Locate the cell with the specified text and output its [x, y] center coordinate. 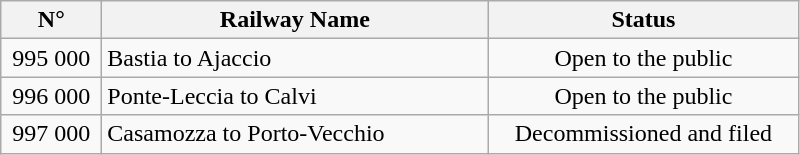
997 000 [52, 134]
Casamozza to Porto-Vecchio [295, 134]
Bastia to Ajaccio [295, 58]
Railway Name [295, 20]
Ponte-Leccia to Calvi [295, 96]
N° [52, 20]
995 000 [52, 58]
Status [644, 20]
996 000 [52, 96]
Decommissioned and filed [644, 134]
